Provide the [x, y] coordinate of the cell's center where the given text is located.  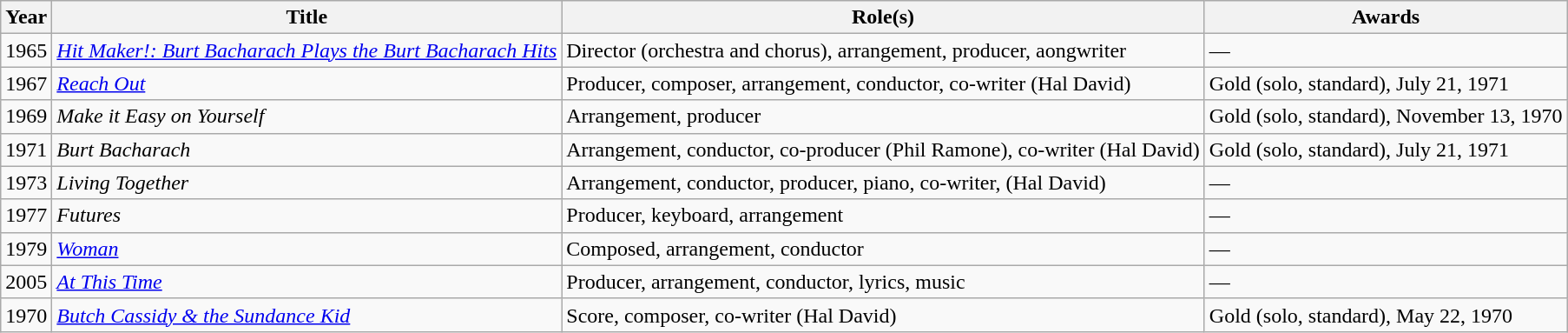
Producer, arrangement, conductor, lyrics, music [884, 282]
1970 [26, 315]
Futures [307, 216]
Arrangement, producer [884, 117]
1977 [26, 216]
Butch Cassidy & the Sundance Kid [307, 315]
Gold (solo, standard), November 13, 1970 [1386, 117]
Make it Easy on Yourself [307, 117]
Title [307, 17]
Producer, keyboard, arrangement [884, 216]
1973 [26, 183]
At This Time [307, 282]
Role(s) [884, 17]
Gold (solo, standard), May 22, 1970 [1386, 315]
Reach Out [307, 83]
Year [26, 17]
2005 [26, 282]
Living Together [307, 183]
Hit Maker!: Burt Bacharach Plays the Burt Bacharach Hits [307, 50]
1969 [26, 117]
1971 [26, 150]
Producer, composer, arrangement, conductor, co-writer (Hal David) [884, 83]
Woman [307, 249]
1965 [26, 50]
1979 [26, 249]
Burt Bacharach [307, 150]
Composed, arrangement, conductor [884, 249]
Score, composer, co-writer (Hal David) [884, 315]
1967 [26, 83]
Director (orchestra and chorus), arrangement, producer, aongwriter [884, 50]
Awards [1386, 17]
Arrangement, conductor, co-producer (Phil Ramone), co-writer (Hal David) [884, 150]
Arrangement, conductor, producer, piano, co-writer, (Hal David) [884, 183]
